Return (X, Y) of the center of cell containing provided text 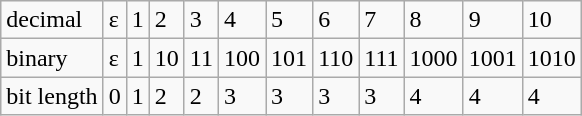
1000 (434, 58)
9 (492, 20)
6 (336, 20)
1010 (552, 58)
100 (242, 58)
110 (336, 58)
bit length (52, 96)
decimal (52, 20)
7 (382, 20)
binary (52, 58)
1001 (492, 58)
0 (114, 96)
101 (290, 58)
8 (434, 20)
5 (290, 20)
11 (201, 58)
111 (382, 58)
